Scan for the cell matching the given text and deliver its (X, Y) coordinate at center. 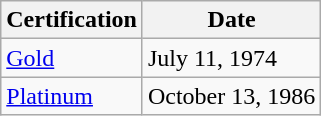
Certification (72, 20)
Gold (72, 58)
July 11, 1974 (231, 58)
Date (231, 20)
Platinum (72, 96)
October 13, 1986 (231, 96)
